Pinpoint the cell where the given text exists, returning its (X, Y) midpoint coordinate. 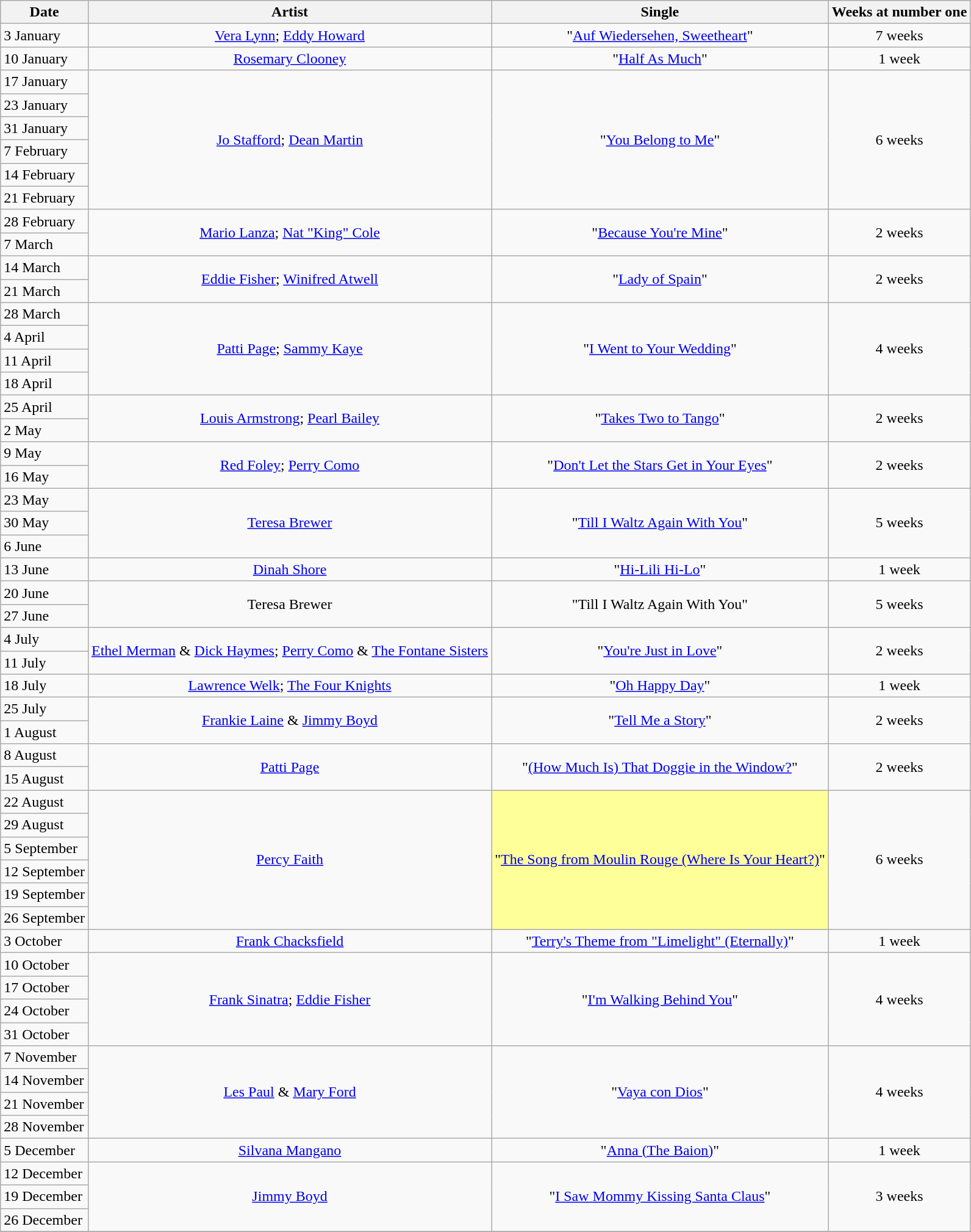
Percy Faith (289, 860)
Lawrence Welk; The Four Knights (289, 686)
3 October (45, 941)
24 October (45, 1010)
"Oh Happy Day" (660, 686)
"Don't Let the Stars Get in Your Eyes" (660, 465)
"The Song from Moulin Rouge (Where Is Your Heart?)" (660, 860)
28 November (45, 1127)
"I Saw Mommy Kissing Santa Claus" (660, 1197)
2 May (45, 430)
"I'm Walking Behind You" (660, 999)
9 May (45, 453)
7 November (45, 1057)
28 February (45, 221)
"Because You're Mine" (660, 232)
11 April (45, 361)
23 May (45, 500)
Mario Lanza; Nat "King" Cole (289, 232)
"Anna (The Baion)" (660, 1150)
"Tell Me a Story" (660, 721)
4 July (45, 639)
29 August (45, 825)
Red Foley; Perry Como (289, 465)
Frank Sinatra; Eddie Fisher (289, 999)
7 weeks (899, 35)
20 June (45, 593)
Weeks at number one (899, 12)
7 March (45, 244)
"Vaya con Dios" (660, 1092)
"(How Much Is) That Doggie in the Window?" (660, 767)
21 February (45, 198)
23 January (45, 105)
5 December (45, 1150)
31 January (45, 128)
Vera Lynn; Eddy Howard (289, 35)
12 September (45, 871)
"Half As Much" (660, 59)
"Lady of Spain" (660, 279)
Frank Chacksfield (289, 941)
Dinah Shore (289, 569)
"Hi-Lili Hi-Lo" (660, 569)
11 July (45, 662)
Ethel Merman & Dick Haymes; Perry Como & The Fontane Sisters (289, 650)
6 June (45, 546)
14 March (45, 267)
21 November (45, 1104)
28 March (45, 314)
"Takes Two to Tango" (660, 419)
Les Paul & Mary Ford (289, 1092)
"Auf Wiedersehen, Sweetheart" (660, 35)
Artist (289, 12)
Jo Stafford; Dean Martin (289, 140)
Rosemary Clooney (289, 59)
Silvana Mangano (289, 1150)
"Terry's Theme from "Limelight" (Eternally)" (660, 941)
Single (660, 12)
14 November (45, 1081)
"You're Just in Love" (660, 650)
Patti Page (289, 767)
8 August (45, 755)
16 May (45, 477)
18 April (45, 384)
Eddie Fisher; Winifred Atwell (289, 279)
1 August (45, 732)
14 February (45, 175)
4 April (45, 337)
19 September (45, 895)
26 September (45, 918)
Patti Page; Sammy Kaye (289, 349)
3 weeks (899, 1197)
17 January (45, 82)
25 July (45, 709)
30 May (45, 523)
21 March (45, 291)
26 December (45, 1220)
13 June (45, 569)
10 October (45, 964)
3 January (45, 35)
15 August (45, 779)
22 August (45, 802)
31 October (45, 1034)
Jimmy Boyd (289, 1197)
Louis Armstrong; Pearl Bailey (289, 419)
5 September (45, 848)
18 July (45, 686)
7 February (45, 151)
"You Belong to Me" (660, 140)
Date (45, 12)
10 January (45, 59)
25 April (45, 407)
"I Went to Your Wedding" (660, 349)
Frankie Laine & Jimmy Boyd (289, 721)
17 October (45, 987)
27 June (45, 616)
19 December (45, 1197)
12 December (45, 1173)
